Search for the cell housing the specified text and yield its [x, y] center coordinate. 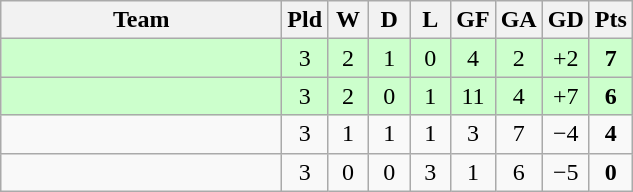
Team [142, 20]
GF [473, 20]
+7 [566, 96]
−4 [566, 134]
+2 [566, 58]
−5 [566, 172]
11 [473, 96]
L [430, 20]
W [348, 20]
Pts [610, 20]
GA [518, 20]
Pld [305, 20]
GD [566, 20]
D [390, 20]
